Return (x, y) of the center of cell containing provided text 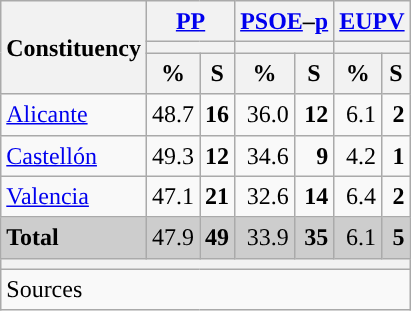
9 (314, 156)
49.3 (172, 156)
32.6 (265, 196)
47.9 (172, 238)
PSOE–p (284, 22)
Constituency (74, 48)
33.9 (265, 238)
49 (218, 238)
Total (74, 238)
16 (218, 114)
21 (218, 196)
36.0 (265, 114)
Sources (206, 290)
6.4 (358, 196)
PP (190, 22)
14 (314, 196)
Castellón (74, 156)
5 (396, 238)
Alicante (74, 114)
34.6 (265, 156)
Valencia (74, 196)
47.1 (172, 196)
48.7 (172, 114)
EUPV (372, 22)
1 (396, 156)
35 (314, 238)
4.2 (358, 156)
